From the cell containing the given text, extract its center point as [X, Y] coordinate. 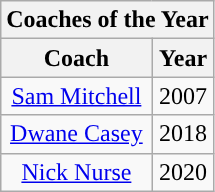
2018 [183, 134]
2020 [183, 172]
Coach [76, 58]
Year [183, 58]
Dwane Casey [76, 134]
Coaches of the Year [108, 20]
2007 [183, 96]
Sam Mitchell [76, 96]
Nick Nurse [76, 172]
